Provide the (X, Y) coordinate of the cell's center where the given text is located.  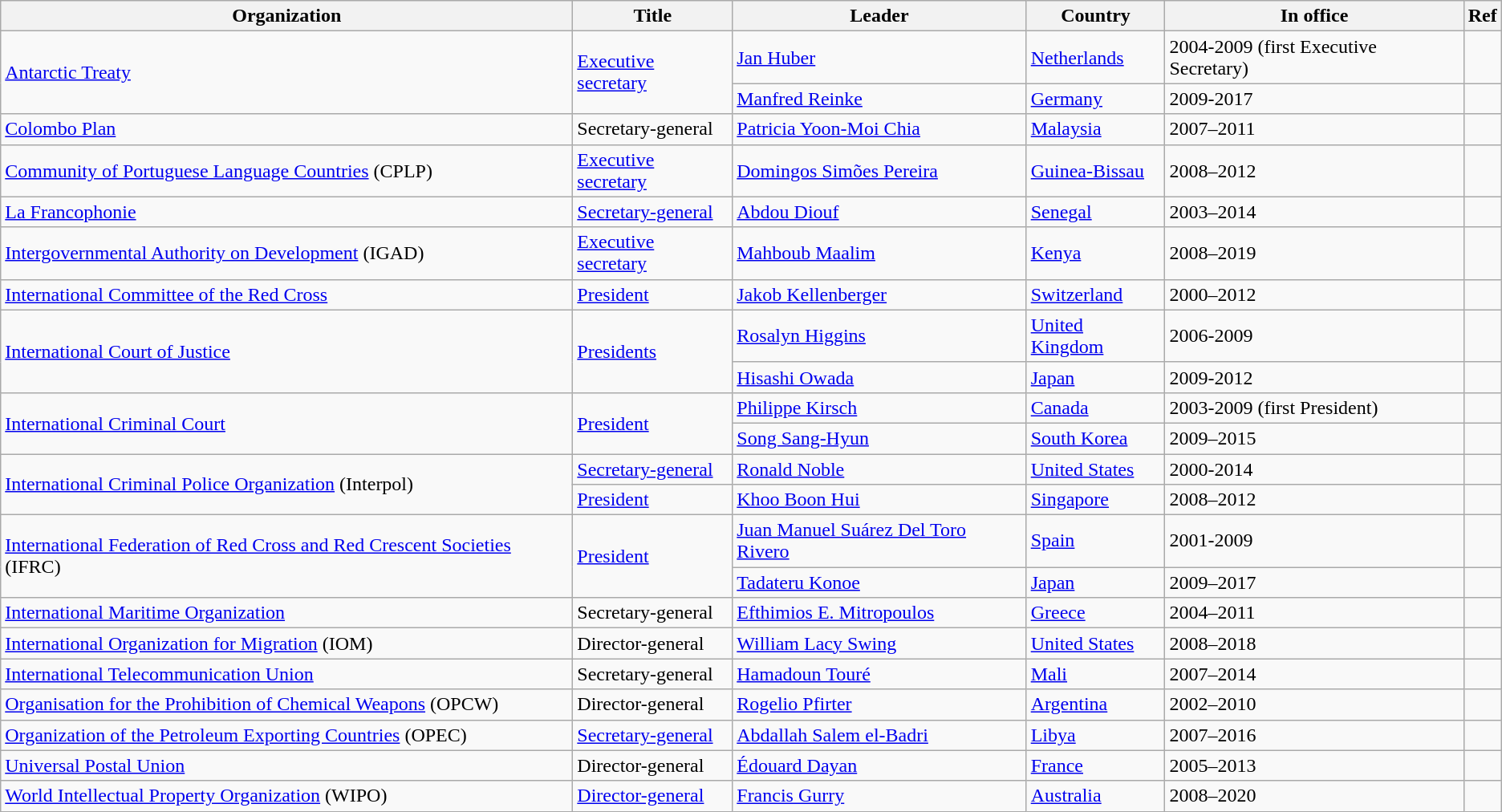
2008–2019 (1314, 254)
Hisashi Owada (879, 377)
Libya (1096, 735)
Jan Huber (879, 58)
2000-2014 (1314, 469)
2002–2010 (1314, 704)
International Criminal Police Organization (Interpol) (287, 485)
Greece (1096, 613)
Spain (1096, 541)
2003-2009 (first President) (1314, 408)
Organization of the Petroleum Exporting Countries (OPEC) (287, 735)
Intergovernmental Authority on Development (IGAD) (287, 254)
2009–2015 (1314, 438)
International Court of Justice (287, 351)
Organisation for the Prohibition of Chemical Weapons (OPCW) (287, 704)
Leader (879, 16)
International Maritime Organization (287, 613)
International Criminal Court (287, 423)
2008–2020 (1314, 796)
La Francophonie (287, 212)
William Lacy Swing (879, 644)
Philippe Kirsch (879, 408)
Organization (287, 16)
Tadateru Konoe (879, 583)
Rosalyn Higgins (879, 335)
Efthimios E. Mitropoulos (879, 613)
Juan Manuel Suárez Del Toro Rivero (879, 541)
International Organization for Migration (IOM) (287, 644)
Ref (1483, 16)
2000–2012 (1314, 294)
Country (1096, 16)
Germany (1096, 99)
United Kingdom (1096, 335)
Netherlands (1096, 58)
Patricia Yoon-Moi Chia (879, 129)
Singapore (1096, 500)
Mali (1096, 674)
Australia (1096, 796)
Canada (1096, 408)
2009-2017 (1314, 99)
International Committee of the Red Cross (287, 294)
Switzerland (1096, 294)
2007–2016 (1314, 735)
Song Sang-Hyun (879, 438)
Kenya (1096, 254)
2004-2009 (first Executive Secretary) (1314, 58)
Francis Gurry (879, 796)
2005–2013 (1314, 765)
Manfred Reinke (879, 99)
2007–2011 (1314, 129)
Abdou Diouf (879, 212)
2001-2009 (1314, 541)
International Federation of Red Cross and Red Crescent Societies (IFRC) (287, 557)
Rogelio Pfirter (879, 704)
Jakob Kellenberger (879, 294)
Abdallah Salem el-Badri (879, 735)
Ronald Noble (879, 469)
2008–2018 (1314, 644)
In office (1314, 16)
Khoo Boon Hui (879, 500)
2009-2012 (1314, 377)
Colombo Plan (287, 129)
2004–2011 (1314, 613)
Universal Postal Union (287, 765)
2006-2009 (1314, 335)
Hamadoun Touré (879, 674)
Antarctic Treaty (287, 72)
Community of Portuguese Language Countries (CPLP) (287, 170)
Title (653, 16)
2003–2014 (1314, 212)
Senegal (1096, 212)
International Telecommunication Union (287, 674)
Domingos Simões Pereira (879, 170)
World Intellectual Property Organization (WIPO) (287, 796)
2009–2017 (1314, 583)
Mahboub Maalim (879, 254)
Presidents (653, 351)
Argentina (1096, 704)
Guinea-Bissau (1096, 170)
Édouard Dayan (879, 765)
France (1096, 765)
2007–2014 (1314, 674)
Malaysia (1096, 129)
South Korea (1096, 438)
